Search for the cell housing the specified text and yield its (x, y) center coordinate. 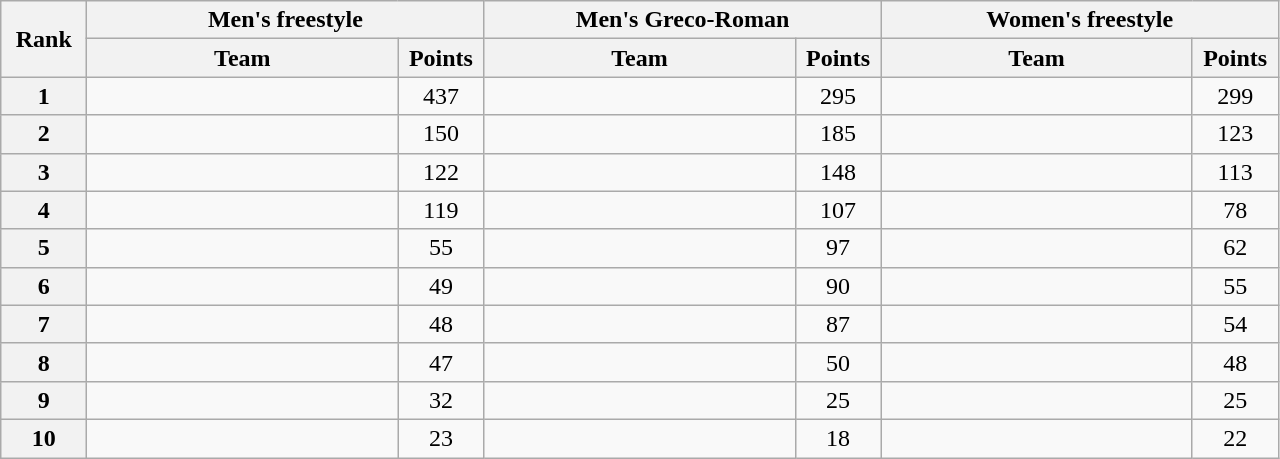
107 (838, 210)
122 (441, 172)
50 (838, 362)
148 (838, 172)
5 (44, 248)
87 (838, 324)
97 (838, 248)
113 (1235, 172)
54 (1235, 324)
Men's freestyle (286, 20)
2 (44, 134)
47 (441, 362)
7 (44, 324)
299 (1235, 96)
23 (441, 438)
9 (44, 400)
150 (441, 134)
4 (44, 210)
49 (441, 286)
Rank (44, 39)
22 (1235, 438)
8 (44, 362)
437 (441, 96)
18 (838, 438)
Women's freestyle (1080, 20)
1 (44, 96)
3 (44, 172)
90 (838, 286)
10 (44, 438)
123 (1235, 134)
295 (838, 96)
185 (838, 134)
62 (1235, 248)
Men's Greco-Roman (682, 20)
78 (1235, 210)
119 (441, 210)
32 (441, 400)
6 (44, 286)
